Provide the (x, y) coordinate of the cell's center where the given text is located.  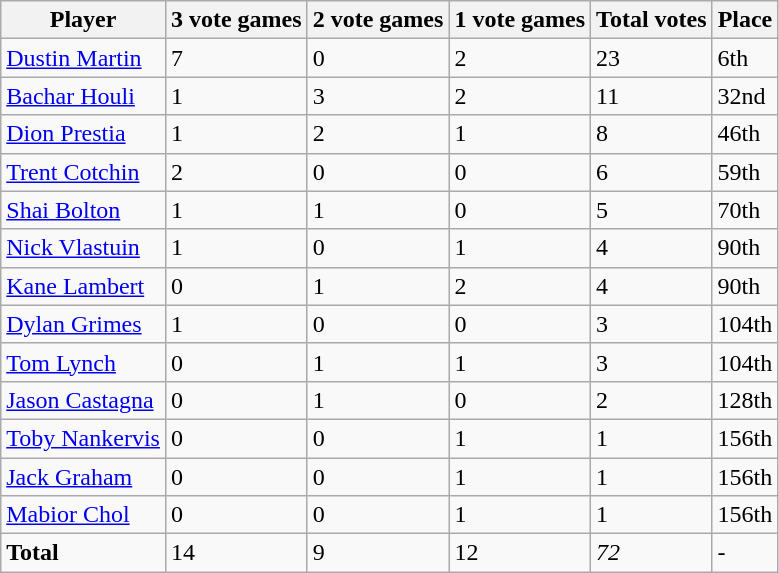
46th (745, 134)
Shai Bolton (84, 210)
Kane Lambert (84, 286)
Place (745, 20)
14 (236, 553)
8 (652, 134)
Toby Nankervis (84, 438)
11 (652, 96)
128th (745, 400)
6 (652, 172)
12 (520, 553)
Dylan Grimes (84, 324)
72 (652, 553)
Dion Prestia (84, 134)
59th (745, 172)
Tom Lynch (84, 362)
1 vote games (520, 20)
7 (236, 58)
32nd (745, 96)
Bachar Houli (84, 96)
5 (652, 210)
23 (652, 58)
Mabior Chol (84, 515)
Player (84, 20)
Jason Castagna (84, 400)
70th (745, 210)
Dustin Martin (84, 58)
Total votes (652, 20)
Total (84, 553)
9 (378, 553)
Jack Graham (84, 477)
6th (745, 58)
Trent Cotchin (84, 172)
2 vote games (378, 20)
3 vote games (236, 20)
- (745, 553)
Nick Vlastuin (84, 248)
